Return [X, Y] of the center of cell containing provided text 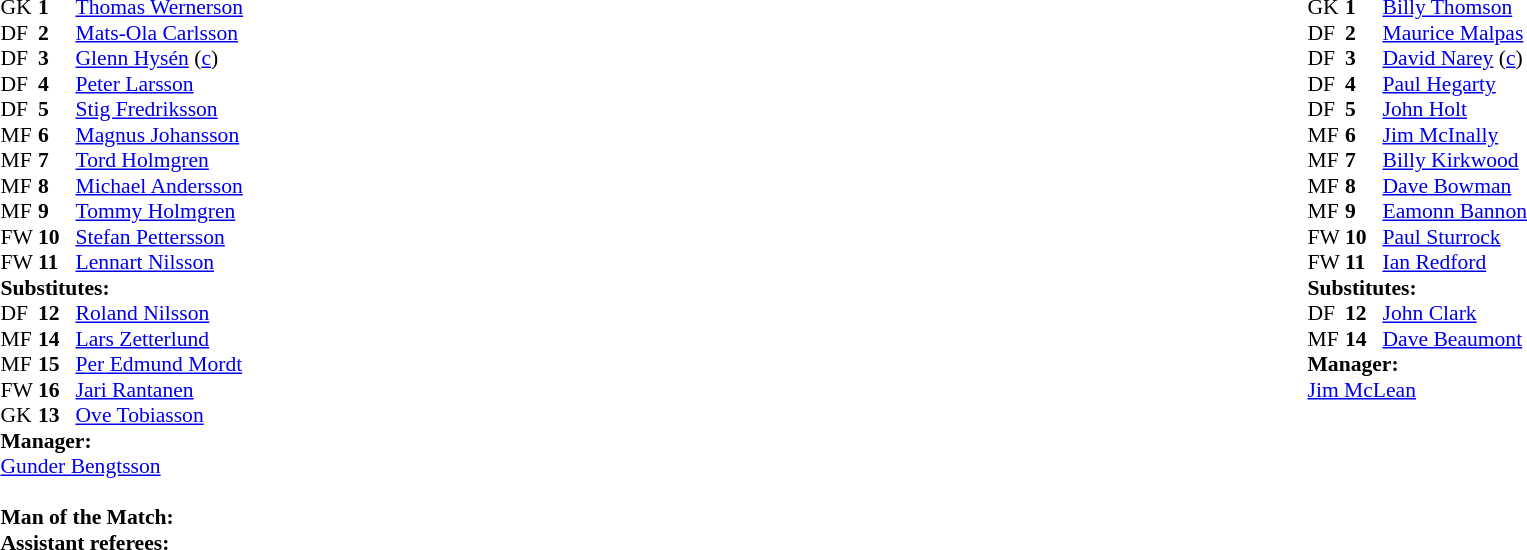
Eamonn Bannon [1454, 211]
Tord Holmgren [160, 161]
John Clark [1454, 313]
Paul Sturrock [1454, 237]
Roland Nilsson [160, 313]
Michael Andersson [160, 186]
Peter Larsson [160, 84]
Stig Fredriksson [160, 109]
Dave Bowman [1454, 186]
13 [57, 415]
David Narey (c) [1454, 59]
Mats-Ola Carlsson [160, 33]
15 [57, 365]
Tommy Holmgren [160, 211]
Stefan Pettersson [160, 237]
Ove Tobiasson [160, 415]
Maurice Malpas [1454, 33]
John Holt [1454, 109]
Jim McLean [1416, 390]
Dave Beaumont [1454, 339]
Jim McInally [1454, 135]
16 [57, 390]
Glenn Hysén (c) [160, 59]
Billy Kirkwood [1454, 161]
Lars Zetterlund [160, 339]
Lennart Nilsson [160, 263]
Per Edmund Mordt [160, 365]
GK [19, 415]
Ian Redford [1454, 263]
Magnus Johansson [160, 135]
Paul Hegarty [1454, 84]
Jari Rantanen [160, 390]
